Determine the [X, Y] coordinate at the center of the cell enclosing the given text.  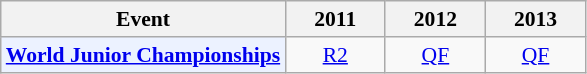
World Junior Championships [143, 55]
Event [143, 19]
2011 [335, 19]
2013 [535, 19]
R2 [335, 55]
2012 [435, 19]
